Return [x, y] of the center of cell containing provided text 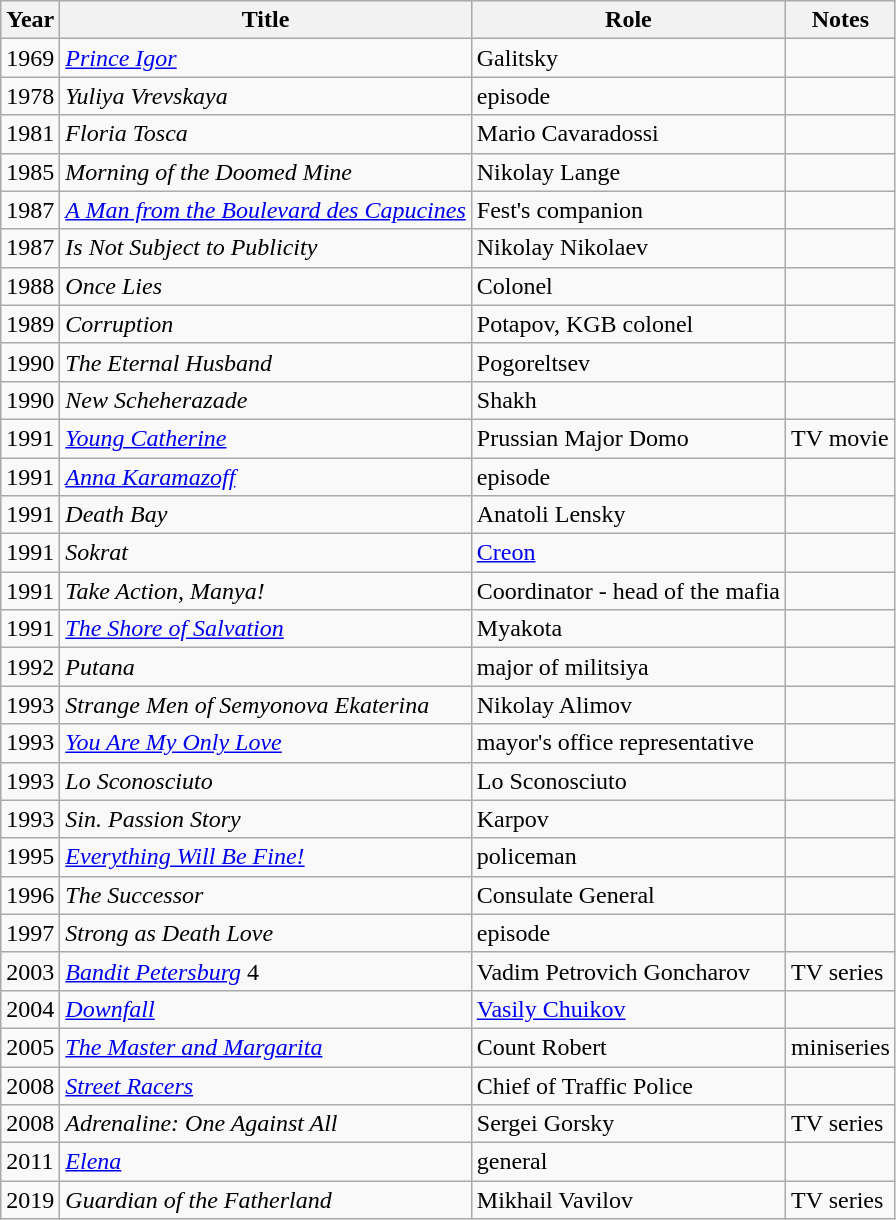
Sin. Passion Story [266, 819]
The Eternal Husband [266, 362]
1995 [30, 857]
Putana [266, 667]
1981 [30, 134]
1997 [30, 933]
major of militsiya [628, 667]
Coordinator - head of the mafia [628, 591]
Nikolay Alimov [628, 705]
Count Robert [628, 1047]
Karpov [628, 819]
Fest's companion [628, 210]
Colonel [628, 286]
A Man from the Boulevard des Capucines [266, 210]
Yuliya Vrevskaya [266, 96]
Vasily Chuikov [628, 1009]
Role [628, 20]
Elena [266, 1162]
1978 [30, 96]
Sokrat [266, 553]
1969 [30, 58]
1985 [30, 172]
Mikhail Vavilov [628, 1200]
The Shore of Salvation [266, 629]
Pogoreltsev [628, 362]
Take Action, Manya! [266, 591]
2019 [30, 1200]
Notes [841, 20]
Is Not Subject to Publicity [266, 248]
New Scheherazade [266, 400]
1996 [30, 895]
Anatoli Lensky [628, 515]
2005 [30, 1047]
Galitsky [628, 58]
2003 [30, 971]
miniseries [841, 1047]
Once Lies [266, 286]
Corruption [266, 324]
2004 [30, 1009]
Strong as Death Love [266, 933]
Anna Karamazoff [266, 477]
Nikolay Lange [628, 172]
Title [266, 20]
1988 [30, 286]
Sergei Gorsky [628, 1124]
Floria Tosca [266, 134]
Morning of the Doomed Mine [266, 172]
mayor's office representative [628, 743]
2011 [30, 1162]
Shakh [628, 400]
Potapov, KGB colonel [628, 324]
Prince Igor [266, 58]
Prussian Major Domo [628, 438]
Downfall [266, 1009]
policeman [628, 857]
Everything Will Be Fine! [266, 857]
Guardian of the Fatherland [266, 1200]
Myakota [628, 629]
Consulate General [628, 895]
Mario Cavaradossi [628, 134]
Young Catherine [266, 438]
Year [30, 20]
Adrenaline: One Against All [266, 1124]
Chief of Traffic Police [628, 1085]
TV movie [841, 438]
Creon [628, 553]
1992 [30, 667]
Street Racers [266, 1085]
Vadim Petrovich Goncharov [628, 971]
The Master and Margarita [266, 1047]
general [628, 1162]
1989 [30, 324]
The Successor [266, 895]
Nikolay Nikolaev [628, 248]
Strange Men of Semyonova Ekaterina [266, 705]
Bandit Petersburg 4 [266, 971]
Death Bay [266, 515]
You Are My Only Love [266, 743]
